Output the [x, y] coordinate of the center of the cell containing the given text.  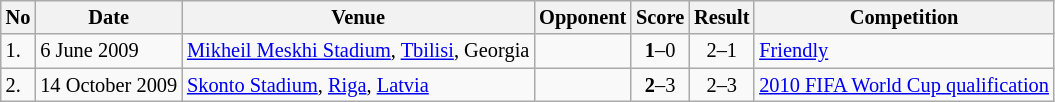
2–1 [722, 51]
1–0 [660, 51]
2010 FIFA World Cup qualification [904, 85]
Result [722, 17]
Friendly [904, 51]
Opponent [582, 17]
1. [18, 51]
Skonto Stadium, Riga, Latvia [358, 85]
Mikheil Meskhi Stadium, Tbilisi, Georgia [358, 51]
Competition [904, 17]
6 June 2009 [108, 51]
2. [18, 85]
Score [660, 17]
Venue [358, 17]
No [18, 17]
14 October 2009 [108, 85]
Date [108, 17]
